Return the (x, y) coordinate for the center point of the cell that contains the specified text.  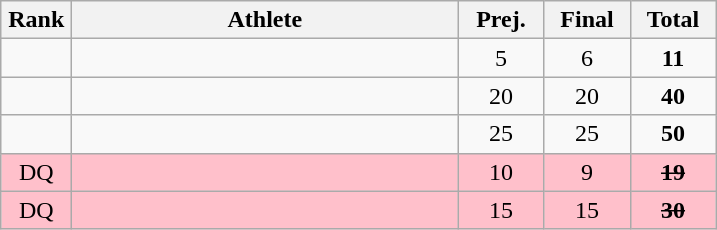
6 (587, 58)
Total (673, 20)
10 (501, 172)
Prej. (501, 20)
19 (673, 172)
5 (501, 58)
Final (587, 20)
Athlete (265, 20)
30 (673, 210)
9 (587, 172)
11 (673, 58)
50 (673, 134)
40 (673, 96)
Rank (36, 20)
